Detect which cell encompasses the target text, then output its (X, Y) center coordinate. 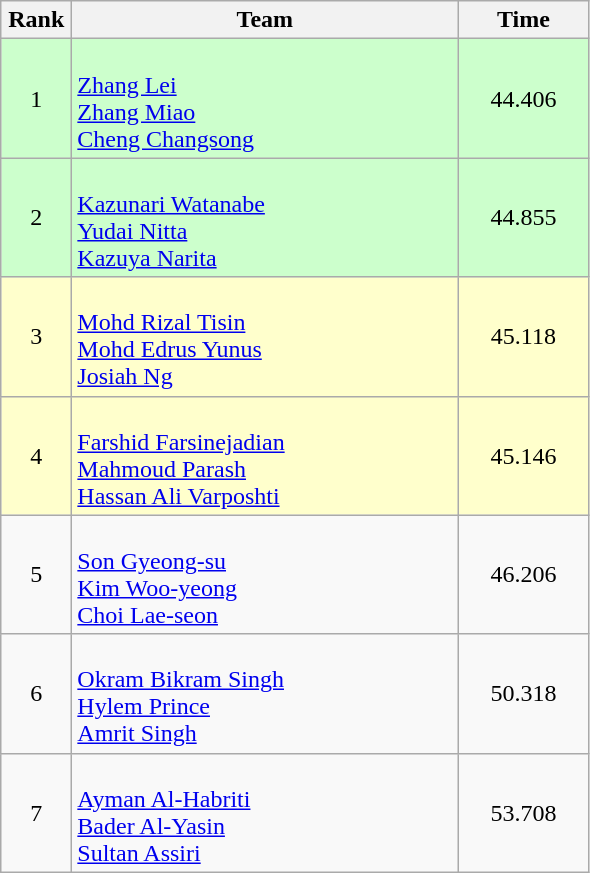
Rank (36, 20)
53.708 (524, 812)
7 (36, 812)
Mohd Rizal TisinMohd Edrus YunusJosiah Ng (265, 336)
2 (36, 218)
Farshid FarsinejadianMahmoud ParashHassan Ali Varposhti (265, 456)
3 (36, 336)
50.318 (524, 694)
Kazunari WatanabeYudai NittaKazuya Narita (265, 218)
Ayman Al-HabritiBader Al-YasinSultan Assiri (265, 812)
5 (36, 574)
Son Gyeong-suKim Woo-yeongChoi Lae-seon (265, 574)
Zhang LeiZhang MiaoCheng Changsong (265, 98)
4 (36, 456)
46.206 (524, 574)
44.406 (524, 98)
1 (36, 98)
6 (36, 694)
Okram Bikram SinghHylem PrinceAmrit Singh (265, 694)
45.146 (524, 456)
44.855 (524, 218)
Team (265, 20)
45.118 (524, 336)
Time (524, 20)
